For the text-containing cell, return its midpoint in (x, y) coordinate format. 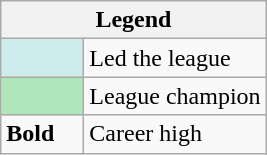
Led the league (175, 58)
Career high (175, 134)
Bold (42, 134)
Legend (134, 20)
League champion (175, 96)
